Capture the cell that displays the provided text and extract its (X, Y) central coordinate. 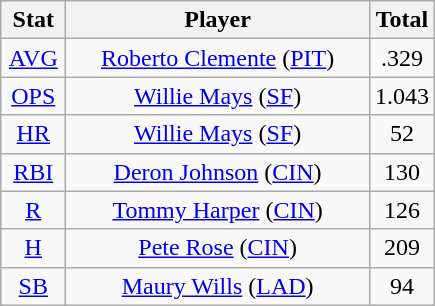
HR (34, 134)
Stat (34, 20)
Roberto Clemente (PIT) (218, 58)
RBI (34, 172)
SB (34, 286)
130 (402, 172)
126 (402, 210)
Player (218, 20)
Deron Johnson (CIN) (218, 172)
R (34, 210)
Total (402, 20)
94 (402, 286)
209 (402, 248)
OPS (34, 96)
Maury Wills (LAD) (218, 286)
AVG (34, 58)
Tommy Harper (CIN) (218, 210)
1.043 (402, 96)
52 (402, 134)
Pete Rose (CIN) (218, 248)
H (34, 248)
.329 (402, 58)
